Scan for the cell matching the given text and deliver its [x, y] coordinate at center. 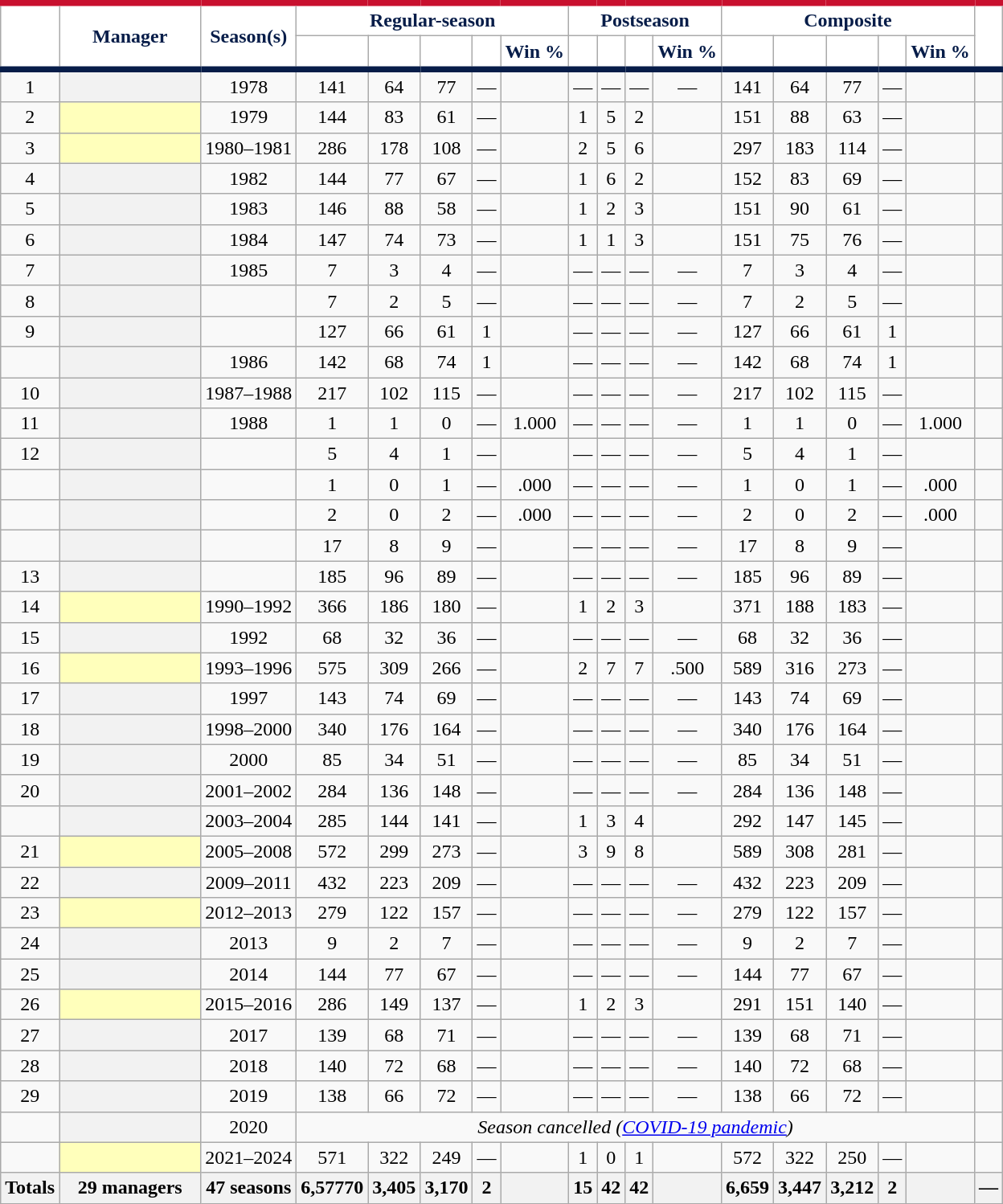
266 [447, 668]
178 [394, 148]
23 [31, 913]
1978 [249, 85]
22 [31, 882]
108 [447, 148]
149 [394, 1005]
1988 [249, 424]
180 [447, 607]
90 [800, 209]
316 [800, 668]
16 [31, 668]
28 [31, 1066]
292 [747, 821]
137 [447, 1005]
309 [394, 668]
152 [747, 178]
Regular-season [432, 19]
146 [333, 209]
1984 [249, 240]
29 [31, 1096]
27 [31, 1035]
2005–2008 [249, 851]
20 [31, 790]
188 [800, 607]
250 [852, 1157]
18 [31, 729]
186 [394, 607]
291 [747, 1005]
19 [31, 760]
249 [447, 1157]
1987–1988 [249, 393]
1992 [249, 637]
2012–2013 [249, 913]
1986 [249, 362]
26 [31, 1005]
1993–1996 [249, 668]
Season cancelled (COVID-19 pandemic) [636, 1127]
1980–1981 [249, 148]
1983 [249, 209]
24 [31, 944]
6,57770 [333, 1188]
575 [333, 668]
47 seasons [249, 1188]
2019 [249, 1096]
13 [31, 576]
1979 [249, 117]
11 [31, 424]
25 [31, 974]
2021–2024 [249, 1157]
2000 [249, 760]
.500 [688, 668]
1997 [249, 698]
12 [31, 454]
3,170 [447, 1188]
58 [447, 209]
14 [31, 607]
Totals [31, 1188]
571 [333, 1157]
3,405 [394, 1188]
10 [31, 393]
297 [747, 148]
2014 [249, 974]
308 [800, 851]
371 [747, 607]
76 [852, 240]
281 [852, 851]
Composite [847, 19]
63 [852, 117]
114 [852, 148]
2015–2016 [249, 1005]
2013 [249, 944]
2003–2004 [249, 821]
2009–2011 [249, 882]
2001–2002 [249, 790]
21 [31, 851]
3,212 [852, 1188]
1998–2000 [249, 729]
Season(s) [249, 36]
285 [333, 821]
Postseason [645, 19]
2020 [249, 1127]
299 [394, 851]
3,447 [800, 1188]
1982 [249, 178]
2017 [249, 1035]
366 [333, 607]
145 [852, 821]
Manager [130, 36]
2018 [249, 1066]
73 [447, 240]
29 managers [130, 1188]
6,659 [747, 1188]
1985 [249, 270]
75 [800, 240]
1990–1992 [249, 607]
